Find where the given text appears and provide that cell's center as (x, y) coordinate. 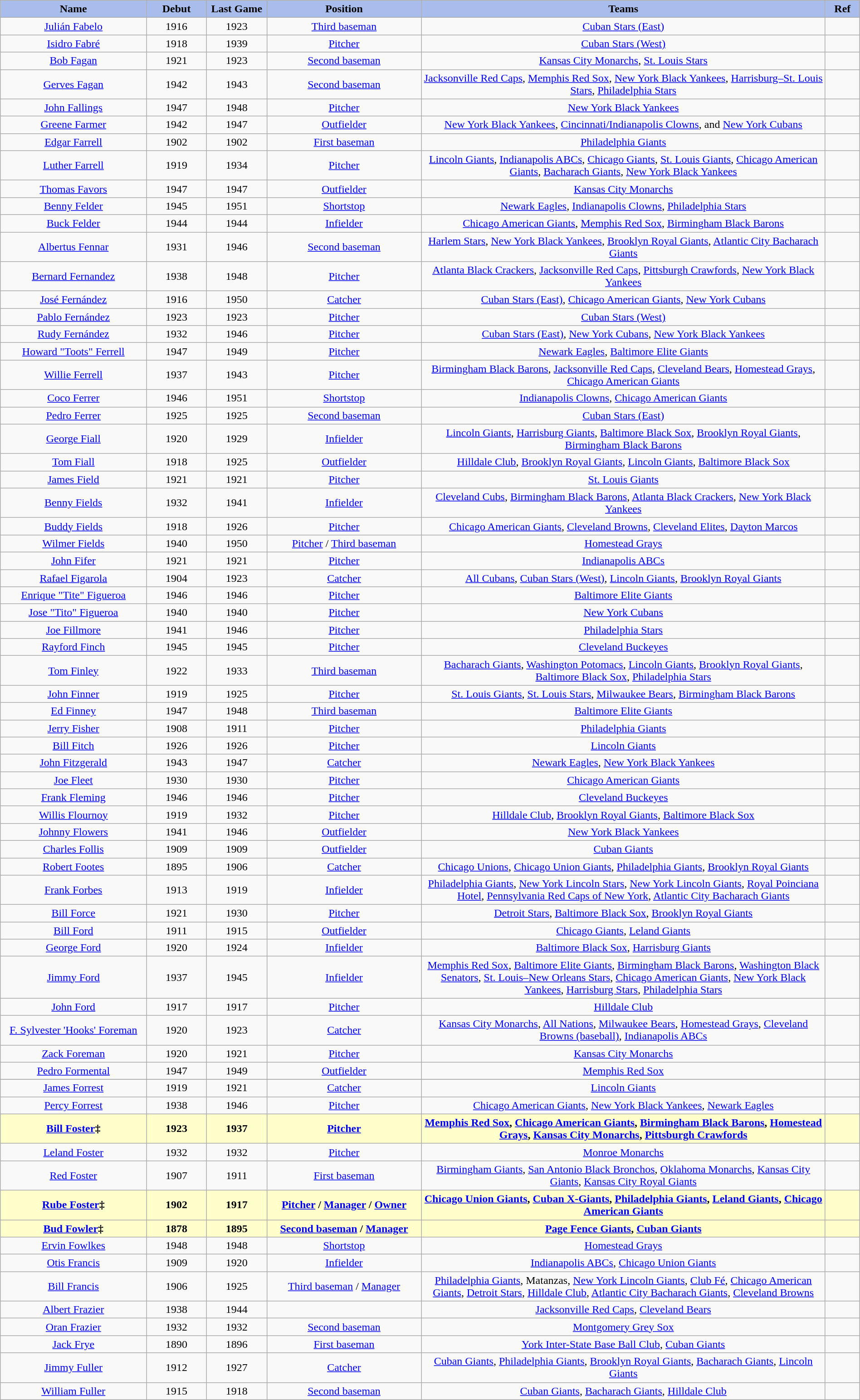
Ed Finney (73, 711)
1907 (177, 1176)
Leland Foster (73, 1152)
Otis Francis (73, 1263)
George Ford (73, 948)
Jose "Tito" Figueroa (73, 613)
Albert Frazier (73, 1310)
Chicago American Giants (623, 780)
Hilldale Club, Brooklyn Royal Giants, Lincoln Giants, Baltimore Black Sox (623, 462)
James Field (73, 479)
Chicago Union Giants, Cuban X-Giants, Philadelphia Giants, Leland Giants, Chicago American Giants (623, 1205)
Kansas City Monarchs, All Nations, Milwaukee Bears, Homestead Grays, Cleveland Browns (baseball), Indianapolis ABCs (623, 1030)
1933 (237, 670)
Jacksonville Red Caps, Memphis Red Sox, New York Black Yankees, Harrisburg–St. Louis Stars, Philadelphia Stars (623, 84)
Rube Foster‡ (73, 1205)
Newark Eagles, Baltimore Elite Giants (623, 351)
Benny Fields (73, 502)
St. Louis Giants, St. Louis Stars, Milwaukee Bears, Birmingham Black Barons (623, 694)
Jack Frye (73, 1344)
Gerves Fagan (73, 84)
Frank Forbes (73, 890)
Indianapolis ABCs (623, 561)
1912 (177, 1368)
Chicago American Giants, Memphis Red Sox, Birmingham Black Barons (623, 223)
Montgomery Grey Sox (623, 1327)
1908 (177, 728)
Jimmy Ford (73, 977)
John Fallings (73, 107)
Robert Footes (73, 867)
Memphis Red Sox, Chicago American Giants, Birmingham Black Barons, Homestead Grays, Kansas City Monarchs, Pittsburgh Crawfords (623, 1128)
Jacksonville Red Caps, Cleveland Bears (623, 1310)
John Fifer (73, 561)
Ref (842, 9)
Harlem Stars, New York Black Yankees, Brooklyn Royal Giants, Atlantic City Bacharach Giants (623, 247)
Enrique "Tite" Figueroa (73, 595)
Cuban Stars (East), New York Cubans, New York Black Yankees (623, 334)
Cuban Giants, Philadelphia Giants, Brooklyn Royal Giants, Bacharach Giants, Lincoln Giants (623, 1368)
Bill Francis (73, 1286)
Chicago Giants, Leland Giants (623, 931)
Lincoln Giants, Harrisburg Giants, Baltimore Black Sox, Brooklyn Royal Giants, Birmingham Black Barons (623, 439)
Kansas City Monarchs, St. Louis Stars (623, 61)
Pedro Ferrer (73, 415)
Willis Flournoy (73, 815)
1896 (237, 1344)
Luther Farrell (73, 165)
Bill Force (73, 913)
Cuban Giants, Bacharach Giants, Hilldale Club (623, 1391)
Willie Ferrell (73, 375)
José Fernández (73, 300)
Isidro Fabré (73, 44)
Monroe Monarchs (623, 1152)
Bernard Fernandez (73, 277)
Howard "Toots" Ferrell (73, 351)
Page Fence Giants, Cuban Giants (623, 1229)
Pitcher / Manager / Owner (344, 1205)
Chicago American Giants, New York Black Yankees, Newark Eagles (623, 1105)
William Fuller (73, 1391)
1924 (237, 948)
Debut (177, 9)
Julián Fabelo (73, 26)
Buck Felder (73, 223)
Bob Fagan (73, 61)
1878 (177, 1229)
1931 (177, 247)
John Ford (73, 1007)
Name (73, 9)
Pitcher / Third baseman (344, 543)
Tom Finley (73, 670)
York Inter-State Base Ball Club, Cuban Giants (623, 1344)
Lincoln Giants, Indianapolis ABCs, Chicago Giants, St. Louis Giants, Chicago American Giants, Bacharach Giants, New York Black Yankees (623, 165)
Position (344, 9)
Rafael Figarola (73, 578)
Edgar Farrell (73, 142)
Benny Felder (73, 206)
Zack Foreman (73, 1054)
Detroit Stars, Baltimore Black Sox, Brooklyn Royal Giants (623, 913)
F. Sylvester 'Hooks' Foreman (73, 1030)
1929 (237, 439)
Newark Eagles, Indianapolis Clowns, Philadelphia Stars (623, 206)
Indianapolis Clowns, Chicago American Giants (623, 398)
Jimmy Fuller (73, 1368)
Baltimore Black Sox, Harrisburg Giants (623, 948)
Greene Farmer (73, 125)
Frank Fleming (73, 797)
Pablo Fernández (73, 317)
Last Game (237, 9)
Jerry Fisher (73, 728)
1927 (237, 1368)
Indianapolis ABCs, Chicago Union Giants (623, 1263)
Ervin Fowlkes (73, 1246)
Rudy Fernández (73, 334)
John Fitzgerald (73, 763)
Coco Ferrer (73, 398)
1904 (177, 578)
1939 (237, 44)
Teams (623, 9)
1890 (177, 1344)
John Finner (73, 694)
Newark Eagles, New York Black Yankees (623, 763)
Johnny Flowers (73, 832)
Atlanta Black Crackers, Jacksonville Red Caps, Pittsburgh Crawfords, New York Black Yankees (623, 277)
Cuban Giants (623, 849)
Hilldale Club (623, 1007)
Third baseman / Manager (344, 1286)
All Cubans, Cuban Stars (West), Lincoln Giants, Brooklyn Royal Giants (623, 578)
Cuban Stars (East), Chicago American Giants, New York Cubans (623, 300)
Albertus Fennar (73, 247)
Red Foster (73, 1176)
Chicago American Giants, Cleveland Browns, Cleveland Elites, Dayton Marcos (623, 526)
Hilldale Club, Brooklyn Royal Giants, Baltimore Black Sox (623, 815)
New York Black Yankees, Cincinnati/Indianapolis Clowns, and New York Cubans (623, 125)
1934 (237, 165)
1922 (177, 670)
Percy Forrest (73, 1105)
Joe Fleet (73, 780)
Cleveland Cubs, Birmingham Black Barons, Atlanta Black Crackers, New York Black Yankees (623, 502)
Chicago Unions, Chicago Union Giants, Philadelphia Giants, Brooklyn Royal Giants (623, 867)
Second baseman / Manager (344, 1229)
Bacharach Giants, Washington Potomacs, Lincoln Giants, Brooklyn Royal Giants, Baltimore Black Sox, Philadelphia Stars (623, 670)
Tom Fiall (73, 462)
Bill Fitch (73, 746)
Memphis Red Sox (623, 1071)
Rayford Finch (73, 647)
Joe Fillmore (73, 630)
Bud Fowler‡ (73, 1229)
Birmingham Black Barons, Jacksonville Red Caps, Cleveland Bears, Homestead Grays, Chicago American Giants (623, 375)
Wilmer Fields (73, 543)
Birmingham Giants, San Antonio Black Bronchos, Oklahoma Monarchs, Kansas City Giants, Kansas City Royal Giants (623, 1176)
Bill Foster‡ (73, 1128)
Philadelphia Stars (623, 630)
New York Cubans (623, 613)
Buddy Fields (73, 526)
George Fiall (73, 439)
Pedro Formental (73, 1071)
Thomas Favors (73, 189)
1913 (177, 890)
Charles Follis (73, 849)
Bill Ford (73, 931)
St. Louis Giants (623, 479)
James Forrest (73, 1088)
Oran Frazier (73, 1327)
